Detect which cell encompasses the target text, then output its (x, y) center coordinate. 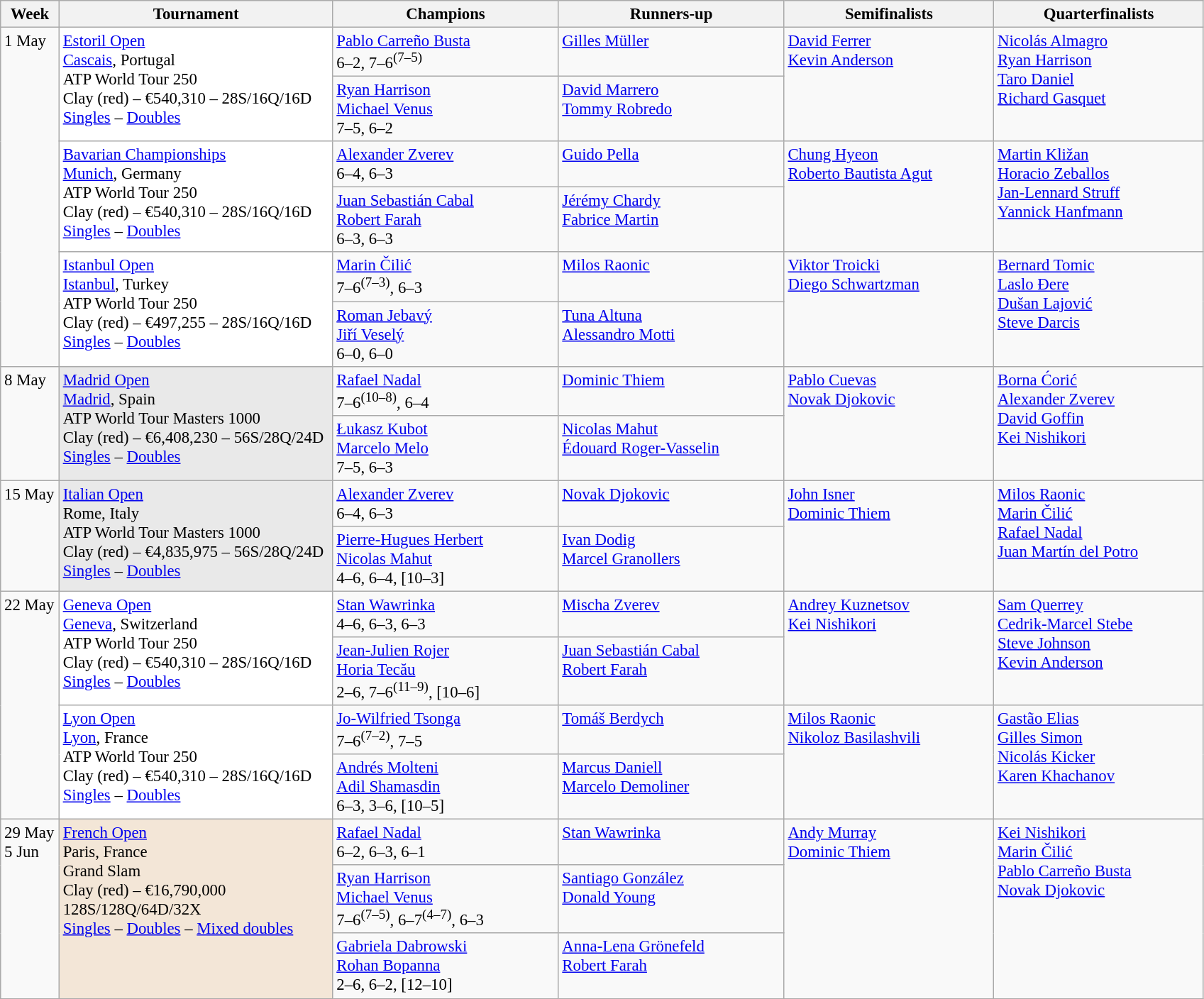
Tournament (196, 14)
1 May (30, 197)
Italian Open Rome, ItalyATP World Tour Masters 1000Clay (red) – €4,835,975 – 56S/28Q/24D Singles – Doubles (196, 536)
Ryan Harrison Michael Venus7–6(7–5), 6–7(4–7), 6–3 (446, 899)
Anna-Lena Grönefeld Robert Farah (671, 966)
Santiago González Donald Young (671, 899)
Gastão Elias Gilles Simon Nicolás Kicker Karen Khachanov (1099, 762)
Andrey Kuznetsov Kei Nishikori (889, 648)
8 May (30, 423)
Quarterfinalists (1099, 14)
Bavarian Championships Munich, GermanyATP World Tour 250Clay (red) – €540,310 – 28S/16Q/16D Singles – Doubles (196, 197)
Andrés Molteni Adil Shamasdin6–3, 3–6, [10–5] (446, 787)
Stan Wawrinka4–6, 6–3, 6–3 (446, 614)
Chung Hyeon Roberto Bautista Agut (889, 197)
Pablo Carreño Busta6–2, 7–6(7–5) (446, 53)
Madrid Open Madrid, SpainATP World Tour Masters 1000Clay (red) – €6,408,230 – 56S/28Q/24D Singles – Doubles (196, 423)
Runners-up (671, 14)
Andy Murray Dominic Thiem (889, 909)
Jo-Wilfried Tsonga7–6(7–2), 7–5 (446, 729)
Bernard Tomic Laslo Đere Dušan Lajović Steve Darcis (1099, 309)
Milos Raonic (671, 277)
Viktor Troicki Diego Schwartzman (889, 309)
Lyon Open Lyon, FranceATP World Tour 250Clay (red) – €540,310 – 28S/16Q/16D Singles – Doubles (196, 762)
Gabriela Dabrowski Rohan Bopanna2–6, 6–2, [12–10] (446, 966)
Geneva Open Geneva, SwitzerlandATP World Tour 250Clay (red) – €540,310 – 28S/16Q/16D Singles – Doubles (196, 648)
Marin Čilić7–6(7–3), 6–3 (446, 277)
Nicolás Almagro Ryan Harrison Taro Daniel Richard Gasquet (1099, 85)
Rafael Nadal6–2, 6–3, 6–1 (446, 843)
Jérémy Chardy Fabrice Martin (671, 220)
Novak Djokovic (671, 504)
Rafael Nadal7–6(10–8), 6–4 (446, 390)
Jean-Julien Rojer Horia Tecău2–6, 7–6(11–9), [10–6] (446, 671)
Marcus Daniell Marcelo Demoliner (671, 787)
Tuna Altuna Alessandro Motti (671, 334)
Semifinalists (889, 14)
Milos Raonic Marin Čilić Rafael Nadal Juan Martín del Potro (1099, 536)
Ivan Dodig Marcel Granollers (671, 559)
Istanbul Open Istanbul, TurkeyATP World Tour 250Clay (red) – €497,255 – 28S/16Q/16D Singles – Doubles (196, 309)
Pierre-Hugues Herbert Nicolas Mahut4–6, 6–4, [10–3] (446, 559)
22 May (30, 705)
Martin Kližan Horacio Zeballos Jan-Lennard Struff Yannick Hanfmann (1099, 197)
Roman Jebavý Jiří Veselý6–0, 6–0 (446, 334)
David Ferrer Kevin Anderson (889, 85)
Juan Sebastián Cabal Robert Farah (671, 671)
Łukasz Kubot Marcelo Melo7–5, 6–3 (446, 448)
Nicolas Mahut Édouard Roger-Vasselin (671, 448)
Gilles Müller (671, 53)
Milos Raonic Nikoloz Basilashvili (889, 762)
Estoril Open Cascais, PortugalATP World Tour 250Clay (red) – €540,310 – 28S/16Q/16D Singles – Doubles (196, 85)
Kei Nishikori Marin Čilić Pablo Carreño Busta Novak Djokovic (1099, 909)
Guido Pella (671, 165)
John Isner Dominic Thiem (889, 536)
Dominic Thiem (671, 390)
Tomáš Berdych (671, 729)
15 May (30, 536)
Stan Wawrinka (671, 843)
Pablo Cuevas Novak Djokovic (889, 423)
French Open Paris, FranceGrand SlamClay (red) – €16,790,000128S/128Q/64D/32XSingles – Doubles – Mixed doubles (196, 909)
Week (30, 14)
Mischa Zverev (671, 614)
Champions (446, 14)
Sam Querrey Cedrik-Marcel Stebe Steve Johnson Kevin Anderson (1099, 648)
Ryan Harrison Michael Venus7–5, 6–2 (446, 109)
29 May5 Jun (30, 909)
Juan Sebastián Cabal Robert Farah6–3, 6–3 (446, 220)
David Marrero Tommy Robredo (671, 109)
Borna Ćorić Alexander Zverev David Goffin Kei Nishikori (1099, 423)
